Locate the cell with the specified text and output its (x, y) center coordinate. 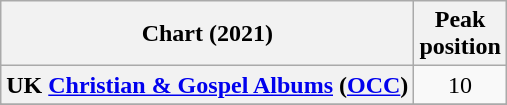
UK Christian & Gospel Albums (OCC) (208, 85)
Peakposition (460, 34)
Chart (2021) (208, 34)
10 (460, 85)
